Capture the cell that displays the provided text and extract its [X, Y] central coordinate. 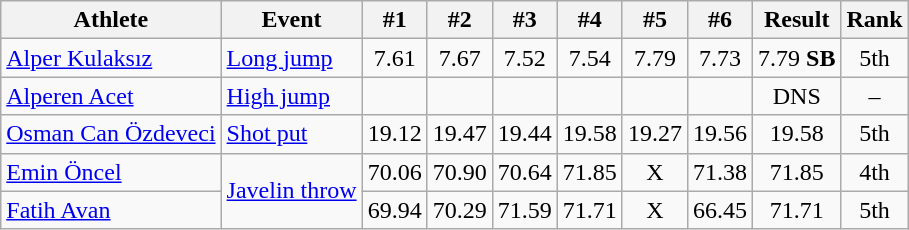
7.73 [720, 58]
#6 [720, 20]
#5 [654, 20]
71.38 [720, 172]
Emin Öncel [111, 172]
7.67 [460, 58]
19.47 [460, 134]
71.59 [524, 210]
Osman Can Özdeveci [111, 134]
Result [797, 20]
Shot put [292, 134]
70.06 [394, 172]
7.54 [590, 58]
19.27 [654, 134]
#3 [524, 20]
Event [292, 20]
Javelin throw [292, 191]
Rank [874, 20]
66.45 [720, 210]
70.29 [460, 210]
Long jump [292, 58]
4th [874, 172]
Fatih Avan [111, 210]
#4 [590, 20]
19.44 [524, 134]
7.61 [394, 58]
Alper Kulaksız [111, 58]
Alperen Acet [111, 96]
DNS [797, 96]
7.79 [654, 58]
7.52 [524, 58]
19.56 [720, 134]
#2 [460, 20]
7.79 SB [797, 58]
High jump [292, 96]
19.12 [394, 134]
Athlete [111, 20]
70.64 [524, 172]
69.94 [394, 210]
– [874, 96]
70.90 [460, 172]
#1 [394, 20]
